Locate the cell with the specified text and output its [x, y] center coordinate. 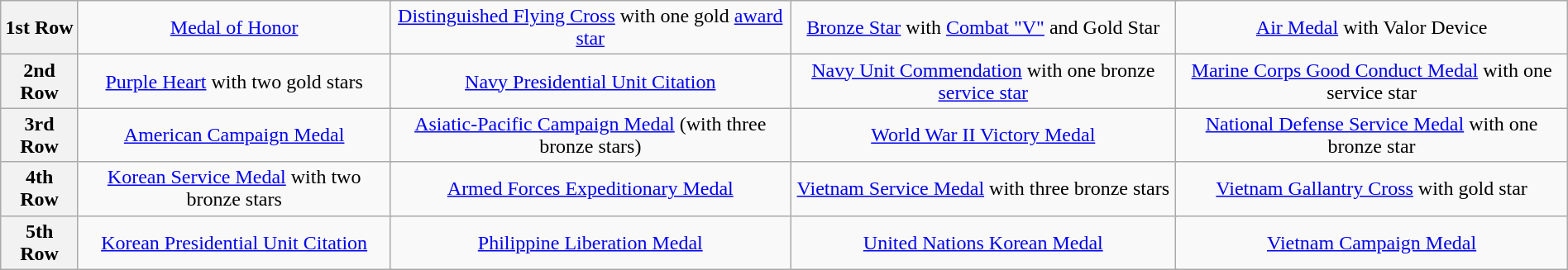
Vietnam Service Medal with three bronze stars [983, 188]
National Defense Service Medal with one bronze star [1371, 135]
Bronze Star with Combat "V" and Gold Star [983, 28]
Vietnam Gallantry Cross with gold star [1371, 188]
1st Row [40, 28]
World War II Victory Medal [983, 135]
Korean Service Medal with two bronze stars [233, 188]
Philippine Liberation Medal [590, 243]
Marine Corps Good Conduct Medal with one service star [1371, 81]
Air Medal with Valor Device [1371, 28]
4th Row [40, 188]
United Nations Korean Medal [983, 243]
Distinguished Flying Cross with one gold award star [590, 28]
Medal of Honor [233, 28]
3rd Row [40, 135]
2nd Row [40, 81]
Vietnam Campaign Medal [1371, 243]
Korean Presidential Unit Citation [233, 243]
Armed Forces Expeditionary Medal [590, 188]
American Campaign Medal [233, 135]
Asiatic-Pacific Campaign Medal (with three bronze stars) [590, 135]
Navy Presidential Unit Citation [590, 81]
Purple Heart with two gold stars [233, 81]
Navy Unit Commendation with one bronze service star [983, 81]
5th Row [40, 243]
